Determine the (x, y) coordinate at the center of the cell enclosing the given text.  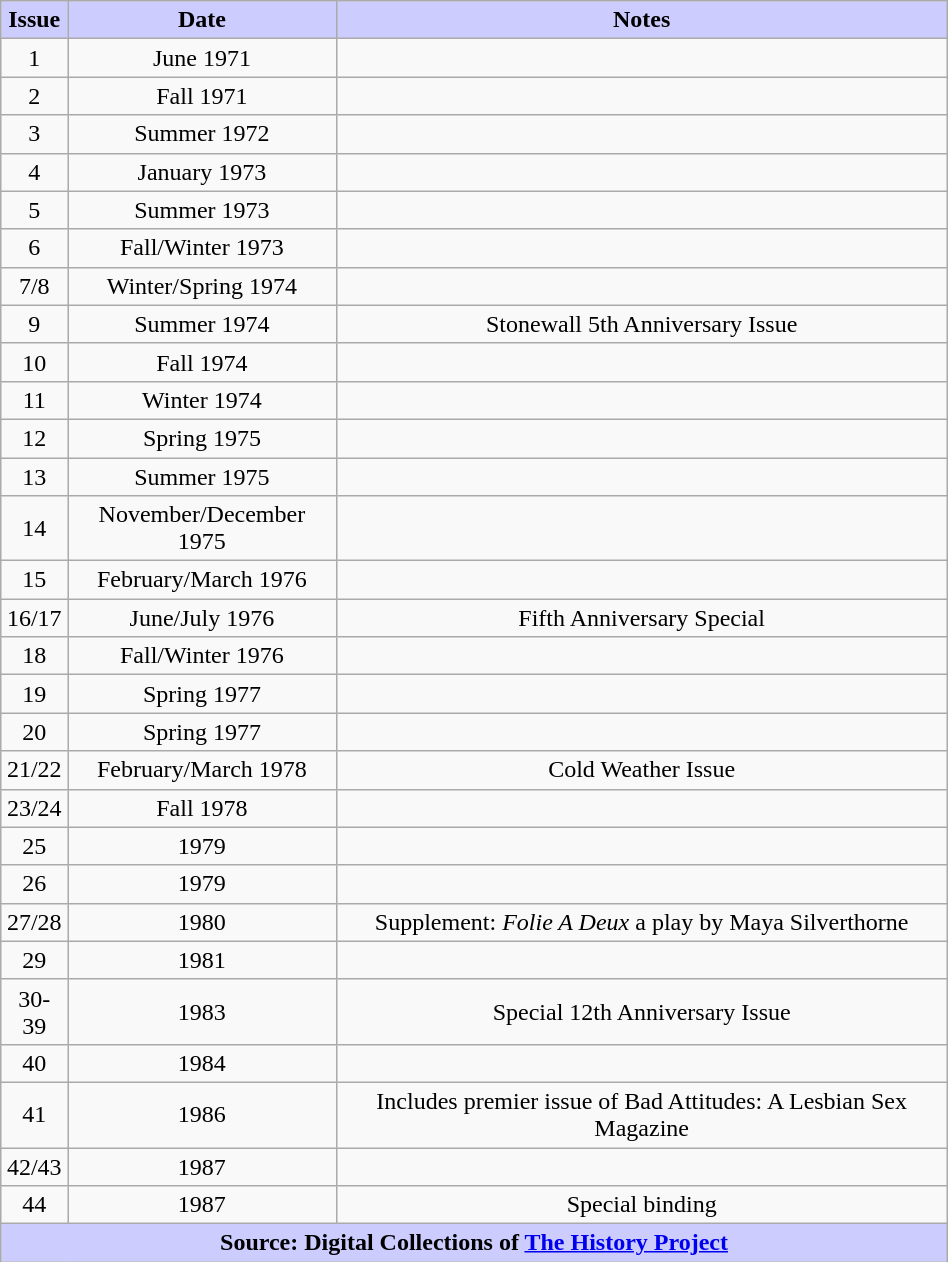
10 (34, 362)
21/22 (34, 770)
Summer 1973 (202, 210)
4 (34, 172)
February/March 1978 (202, 770)
27/28 (34, 922)
Special binding (642, 1205)
Summer 1975 (202, 477)
Summer 1974 (202, 324)
44 (34, 1205)
Source: Digital Collections of The History Project (474, 1243)
Issue (34, 20)
Date (202, 20)
19 (34, 694)
15 (34, 580)
Winter 1974 (202, 400)
Fall/Winter 1973 (202, 248)
7/8 (34, 286)
June/July 1976 (202, 618)
1 (34, 58)
Notes (642, 20)
Cold Weather Issue (642, 770)
18 (34, 656)
1981 (202, 960)
26 (34, 884)
5 (34, 210)
23/24 (34, 808)
2 (34, 96)
9 (34, 324)
42/43 (34, 1167)
Fall 1974 (202, 362)
41 (34, 1114)
February/March 1976 (202, 580)
Winter/Spring 1974 (202, 286)
12 (34, 438)
16/17 (34, 618)
20 (34, 732)
Stonewall 5th Anniversary Issue (642, 324)
1980 (202, 922)
Fifth Anniversary Special (642, 618)
Supplement: Folie A Deux a play by Maya Silverthorne (642, 922)
1986 (202, 1114)
13 (34, 477)
3 (34, 134)
30-39 (34, 1012)
Fall/Winter 1976 (202, 656)
June 1971 (202, 58)
6 (34, 248)
Spring 1975 (202, 438)
Special 12th Anniversary Issue (642, 1012)
Fall 1978 (202, 808)
25 (34, 846)
November/December 1975 (202, 528)
Summer 1972 (202, 134)
14 (34, 528)
11 (34, 400)
Includes premier issue of Bad Attitudes: A Lesbian Sex Magazine (642, 1114)
29 (34, 960)
1984 (202, 1063)
January 1973 (202, 172)
Fall 1971 (202, 96)
1983 (202, 1012)
40 (34, 1063)
